Return [x, y] of the center of cell containing provided text 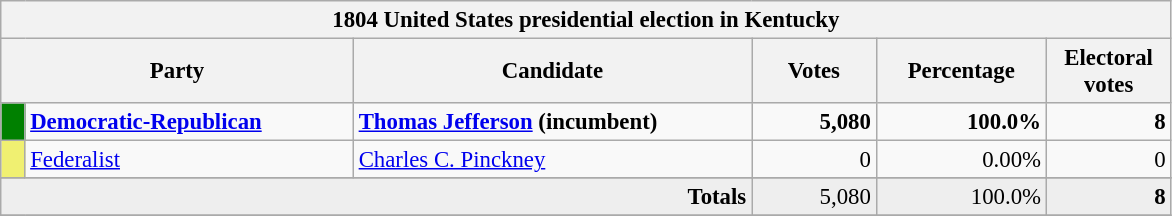
Candidate [552, 72]
Percentage [961, 72]
Thomas Jefferson (incumbent) [552, 122]
Votes [814, 72]
Electoral votes [1108, 72]
Totals [376, 197]
Charles C. Pinckney [552, 160]
Party [178, 72]
1804 United States presidential election in Kentucky [586, 20]
0.00% [961, 160]
Democratic-Republican [189, 122]
Federalist [189, 160]
